From the cell containing the given text, extract its center point as (X, Y) coordinate. 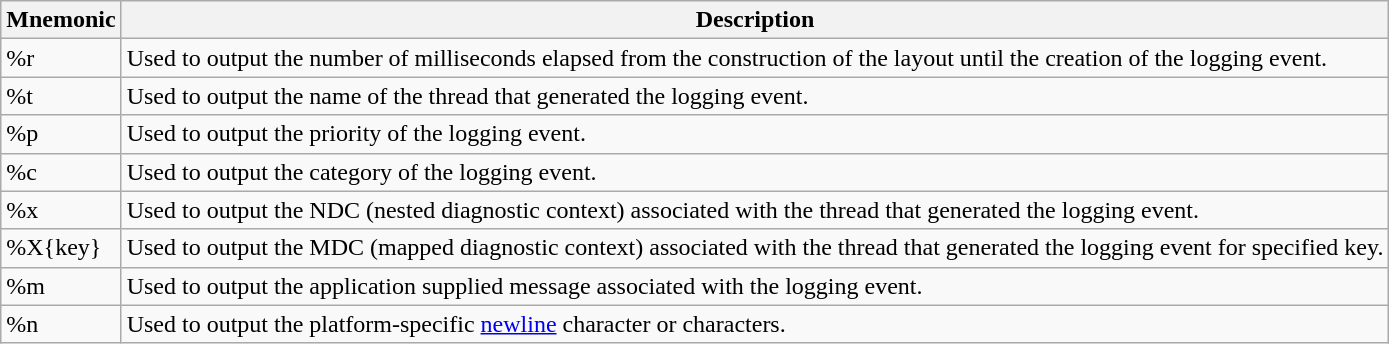
Used to output the number of milliseconds elapsed from the construction of the layout until the creation of the logging event. (755, 58)
Mnemonic (61, 20)
%p (61, 134)
%X{key} (61, 248)
Used to output the application supplied message associated with the logging event. (755, 286)
%c (61, 172)
Used to output the platform-specific newline character or characters. (755, 324)
Used to output the priority of the logging event. (755, 134)
%x (61, 210)
%n (61, 324)
Used to output the NDC (nested diagnostic context) associated with the thread that generated the logging event. (755, 210)
%r (61, 58)
%t (61, 96)
Used to output the MDC (mapped diagnostic context) associated with the thread that generated the logging event for specified key. (755, 248)
Description (755, 20)
%m (61, 286)
Used to output the name of the thread that generated the logging event. (755, 96)
Used to output the category of the logging event. (755, 172)
